Output the (x, y) coordinate of the center of the cell containing the given text.  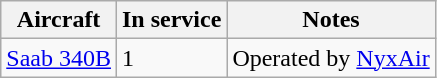
In service (171, 20)
Notes (331, 20)
Operated by NyxAir (331, 58)
Saab 340B (59, 58)
Aircraft (59, 20)
1 (171, 58)
